Locate the cell with the specified text and output its (x, y) center coordinate. 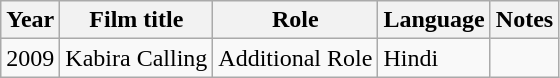
Language (434, 20)
Film title (136, 20)
Year (30, 20)
Hindi (434, 58)
Notes (524, 20)
Kabira Calling (136, 58)
Role (296, 20)
2009 (30, 58)
Additional Role (296, 58)
